For the text-containing cell, return its midpoint in (X, Y) coordinate format. 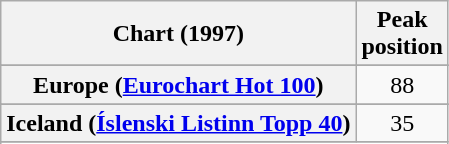
35 (402, 123)
88 (402, 85)
Europe (Eurochart Hot 100) (178, 85)
Iceland (Íslenski Listinn Topp 40) (178, 123)
Chart (1997) (178, 34)
Peakposition (402, 34)
